Extract the [X, Y] coordinate from the center of the cell holding the provided text.  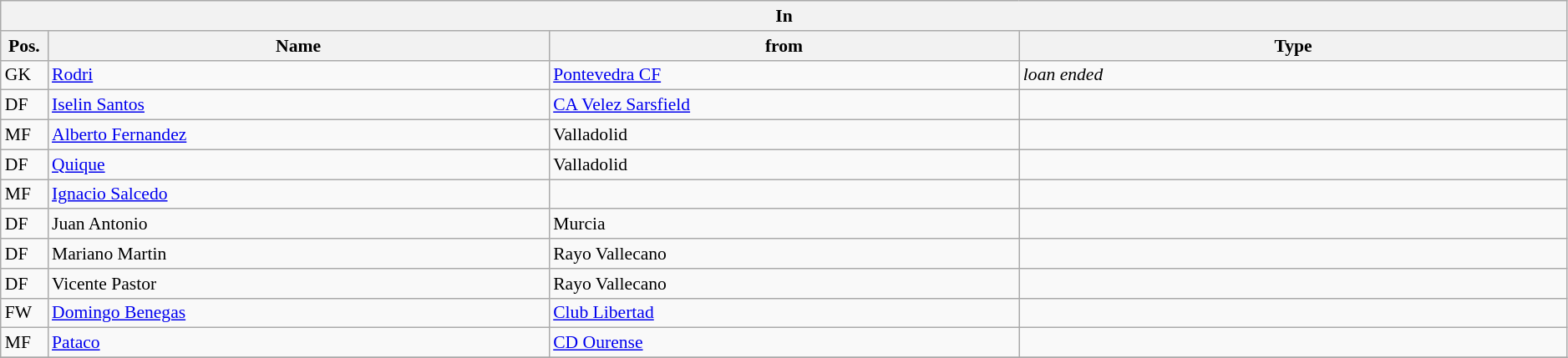
Murcia [784, 224]
CA Velez Sarsfield [784, 105]
Name [298, 46]
Club Libertad [784, 313]
In [784, 16]
from [784, 46]
CD Ourense [784, 343]
Quique [298, 164]
Rodri [298, 75]
Iselin Santos [298, 105]
FW [24, 313]
Pos. [24, 46]
Pontevedra CF [784, 75]
Domingo Benegas [298, 313]
Ignacio Salcedo [298, 194]
Pataco [298, 343]
Alberto Fernandez [298, 135]
Type [1293, 46]
loan ended [1293, 75]
Juan Antonio [298, 224]
Mariano Martin [298, 254]
GK [24, 75]
Vicente Pastor [298, 284]
